Locate the cell with the specified text and output its (x, y) center coordinate. 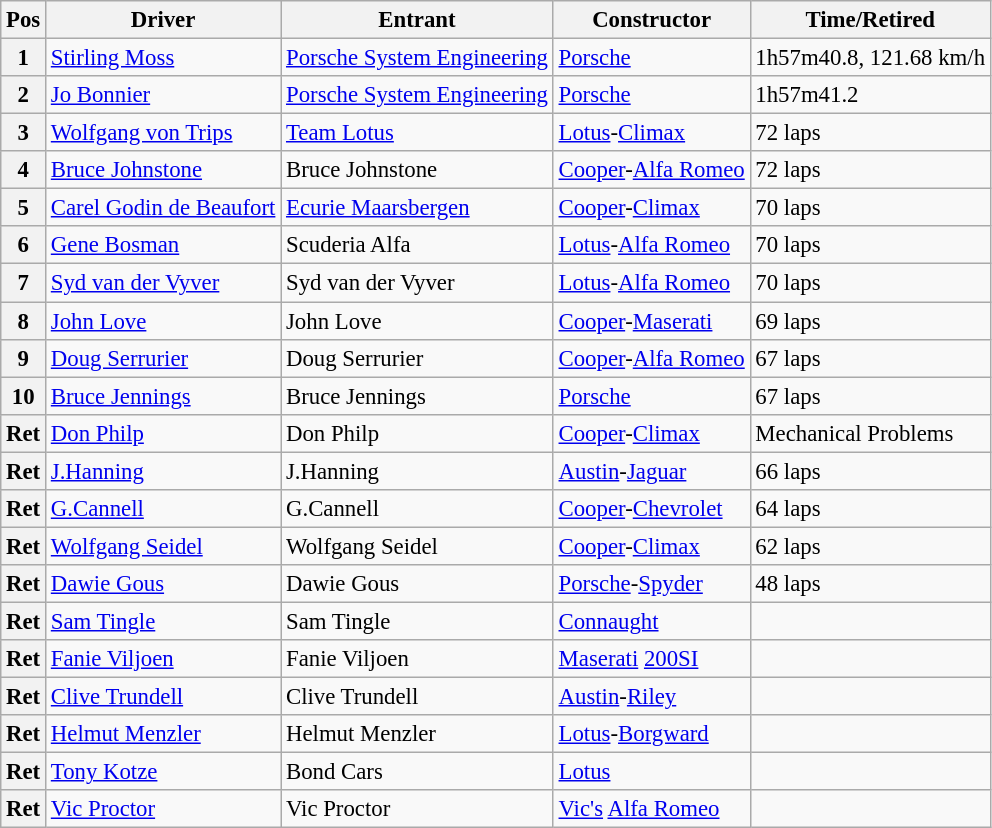
Lotus-Climax (652, 133)
10 (24, 396)
Austin-Jaguar (652, 471)
Jo Bonnier (164, 95)
Austin-Riley (652, 697)
Ecurie Maarsbergen (418, 208)
Entrant (418, 20)
Tony Kotze (164, 772)
Team Lotus (418, 133)
48 laps (870, 584)
Carel Godin de Beaufort (164, 208)
Gene Bosman (164, 245)
Bond Cars (418, 772)
1h57m40.8, 121.68 km/h (870, 58)
Driver (164, 20)
Pos (24, 20)
5 (24, 208)
Mechanical Problems (870, 433)
Scuderia Alfa (418, 245)
66 laps (870, 471)
Cooper-Maserati (652, 321)
62 laps (870, 546)
64 laps (870, 509)
1 (24, 58)
6 (24, 245)
Maserati 200SI (652, 659)
Lotus (652, 772)
69 laps (870, 321)
Vic's Alfa Romeo (652, 809)
Connaught (652, 621)
Stirling Moss (164, 58)
3 (24, 133)
Wolfgang von Trips (164, 133)
9 (24, 358)
7 (24, 283)
Porsche-Spyder (652, 584)
4 (24, 170)
Cooper-Chevrolet (652, 509)
Time/Retired (870, 20)
2 (24, 95)
8 (24, 321)
1h57m41.2 (870, 95)
Lotus-Borgward (652, 734)
Constructor (652, 20)
